Output the [x, y] coordinate of the center of the cell containing the given text.  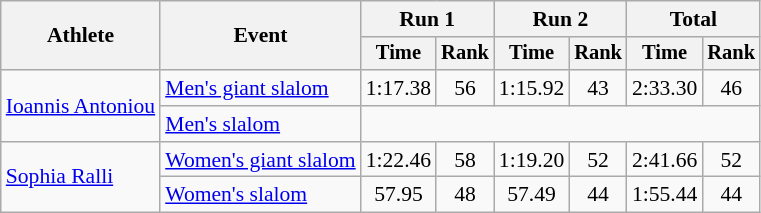
58 [465, 160]
43 [598, 88]
Sophia Ralli [80, 178]
Ioannis Antoniou [80, 106]
48 [465, 195]
2:41.66 [664, 160]
1:17.38 [398, 88]
Run 1 [428, 19]
1:55.44 [664, 195]
2:33.30 [664, 88]
1:19.20 [532, 160]
Women's giant slalom [260, 160]
57.49 [532, 195]
46 [731, 88]
Run 2 [560, 19]
1:15.92 [532, 88]
56 [465, 88]
Men's giant slalom [260, 88]
Event [260, 36]
57.95 [398, 195]
Athlete [80, 36]
Men's slalom [260, 124]
Women's slalom [260, 195]
1:22.46 [398, 160]
Total [694, 19]
